Return the (X, Y) coordinate for the center point of the cell that contains the specified text.  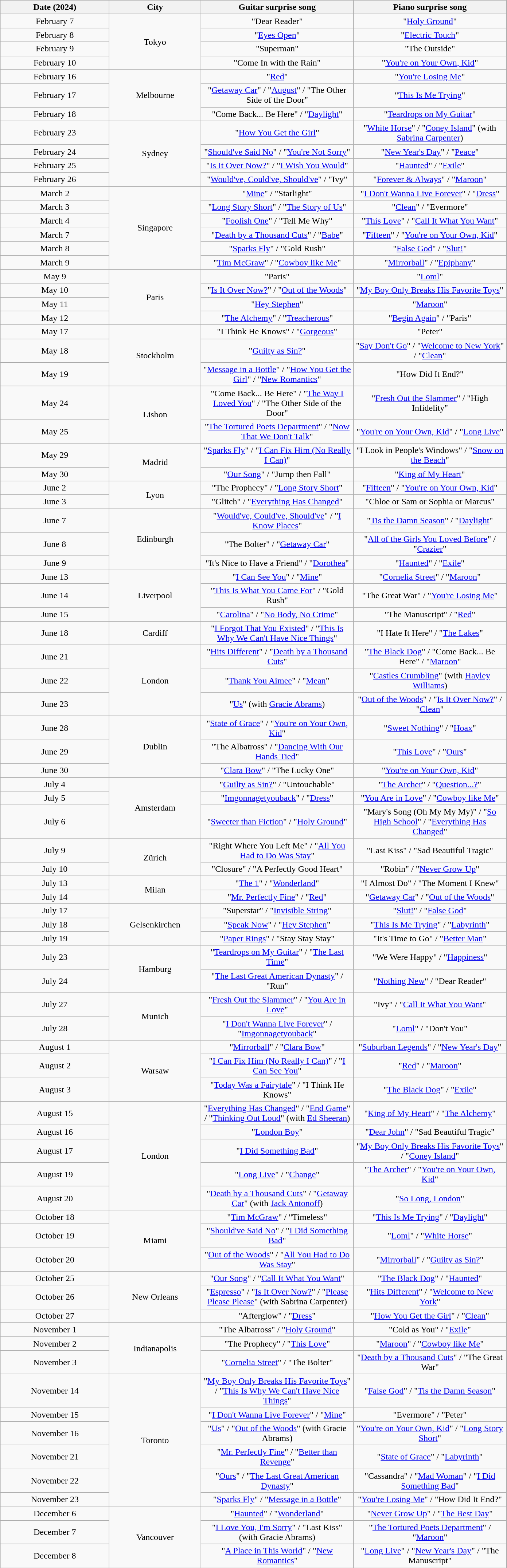
May 18 (55, 350)
"You're on Your Own, Kid" / "Long Story Short" (430, 1433)
February 17 (55, 95)
"Maroon" (430, 304)
"Forever & Always" / "Maroon" (430, 179)
"Paris" (277, 276)
New Orleans (155, 1297)
October 19 (55, 1236)
"The Manuscript" / "Red" (430, 614)
October 27 (55, 1316)
"Tis the Damn Season" / "Daylight" (430, 521)
"I Can See You" / "Mine" (277, 577)
"Fresh Out the Slammer" / "You Are in Love" (277, 1004)
June 15 (55, 614)
Paris (155, 297)
"So Long, London" (430, 1198)
"Is It Over Now?" / "Out of the Woods" (277, 290)
Edinburgh (155, 539)
"Out of the Woods" / "Is It Over Now?" / "Clean" (430, 704)
"Thank You Aimee" / "Mean" (277, 680)
"King of My Heart" (430, 474)
August 20 (55, 1198)
"Come Back... Be Here" / "Daylight" (277, 114)
"The Tortured Poets Department" / "Maroon" (430, 1532)
"Castles Crumbling" (with Hayley Williams) (430, 680)
July 28 (55, 1028)
"I Love You, I'm Sorry" / "Last Kiss" (with Gracie Abrams) (277, 1532)
"Glitch" / "Everything Has Changed" (277, 502)
"This Is Me Trying" / "Labyrinth" (430, 925)
August 15 (55, 1114)
"Imgonnagetyouback" / "Dress" (277, 798)
Indianapolis (155, 1348)
February 10 (55, 63)
"The Archer" / "Question...?" (430, 784)
February 26 (55, 179)
"This Is Me Trying" (430, 95)
July 24 (55, 981)
May 10 (55, 290)
"Tim McGraw" / "Timeless" (277, 1217)
July 4 (55, 784)
"Mine" / "Starlight" (277, 193)
November 23 (55, 1500)
"I Don't Wanna Live Forever" / "Mine" (277, 1415)
"We Were Happy" / "Happiness" (430, 957)
"Speak Now" / "Hey Stephen" (277, 925)
"Our Song" / "Jump then Fall" (277, 474)
"Sparks Fly" / "Message in a Bottle" (277, 1500)
February 23 (55, 133)
"Loml" (430, 276)
"Carolina" / "No Body, No Crime" (277, 614)
June 14 (55, 596)
"Mr. Perfectly Fine" / "Better than Revenge" (277, 1457)
May 19 (55, 374)
"Begin Again" / "Paris" (430, 318)
November 3 (55, 1362)
Dublin (155, 746)
March 3 (55, 207)
Singapore (155, 228)
"This Is Me Trying" / "Daylight" (430, 1217)
"Would've, Could've, Should've" / "I Know Places" (277, 521)
"Foolish One" / "Tell Me Why" (277, 221)
"Espresso" / "Is It Over Now?" / "Please Please Please" (with Sabrina Carpenter) (277, 1297)
March 7 (55, 235)
"Teardrops on My Guitar" / "The Last Time" (277, 957)
"King of My Heart" / "The Alchemy" (430, 1114)
"Peter" (430, 332)
"Long Live" / "New Year's Day" / "The Manuscript" (430, 1556)
Liverpool (155, 596)
August 2 (55, 1065)
"It's Nice to Have a Friend" / "Dorothea" (277, 563)
"The Bolter" / "Getaway Car" (277, 544)
Gelsenkirchen (155, 925)
Hamburg (155, 969)
"Mirrorball" / "Clara Bow" (277, 1047)
"The Archer" / "You're on Your Own, Kid" (430, 1175)
"Maroon" / "Cowboy like Me" (430, 1343)
August 19 (55, 1175)
"This Is What You Came For" / "Gold Rush" (277, 596)
"Afterglow" / "Dress" (277, 1316)
"Chloe or Sam or Sophia or Marcus" (430, 502)
February 25 (55, 165)
"Electric Touch" (430, 35)
February 9 (55, 49)
"Sparks Fly" / "Gold Rush" (277, 249)
"Death by a Thousand Cuts" / "The Great War" (430, 1362)
"Last Kiss" / "Sad Beautiful Tragic" (430, 851)
"The Great War" / "You're Losing Me" (430, 596)
City (155, 7)
Melbourne (155, 95)
December 6 (55, 1513)
"Clara Bow" / "The Lucky One" (277, 770)
"Getaway Car" / "August" / "The Other Side of the Door" (277, 95)
"Everything Has Changed" / "End Game" / "Thinking Out Loud" (with Ed Sheeran) (277, 1114)
"I Don't Wanna Live Forever" / "Dress" (430, 193)
"Our Song" / "Call It What You Want" (277, 1278)
"Red" / "Maroon" (430, 1065)
"You're on Your Own, Kid" / "Long Live" (430, 431)
November 1 (55, 1329)
"The Black Dog" / "Come Back... Be Here" / "Maroon" (430, 657)
June 3 (55, 502)
November 22 (55, 1481)
October 20 (55, 1259)
February 16 (55, 76)
August 16 (55, 1132)
May 29 (55, 455)
July 6 (55, 822)
December 7 (55, 1532)
December 8 (55, 1556)
"Hey Stephen" (277, 304)
Guitar surprise song (277, 7)
"Dear John" / "Sad Beautiful Tragic" (430, 1132)
"You're Losing Me" / "How Did It End?" (430, 1500)
June 21 (55, 657)
"Us" (with Gracie Abrams) (277, 704)
Piano surprise song (430, 7)
Toronto (155, 1440)
"How You Get the Girl" / "Clean" (430, 1316)
"I Almost Do" / "The Moment I Knew" (430, 883)
"Loml" / "Don't You" (430, 1028)
March 4 (55, 221)
"Loml" / "White Horse" (430, 1236)
"Out of the Woods" / "All You Had to Do Was Stay" (277, 1259)
"False God" / "Slut!" (430, 249)
"Clean" / "Evermore" (430, 207)
February 8 (55, 35)
"Today Was a Fairytale" / "I Think He Knows" (277, 1090)
"You're Losing Me" (430, 76)
June 30 (55, 770)
June 28 (55, 728)
"State of Grace" / "Labyrinth" (430, 1457)
March 8 (55, 249)
Lyon (155, 495)
"Dear Reader" (277, 21)
Cardiff (155, 633)
"The Albatross" / "Holy Ground" (277, 1329)
July 27 (55, 1004)
June 22 (55, 680)
"Robin" / "Never Grow Up" (430, 869)
"Guilty as Sin?" (277, 350)
February 7 (55, 21)
"Ours" / "The Last Great American Dynasty" (277, 1481)
June 8 (55, 544)
"Right Where You Left Me" / "All You Had to Do Was Stay" (277, 851)
"My Boy Only Breaks His Favorite Toys" / "This Is Why We Can't Have Nice Things" (277, 1391)
"Haunted" / "Wonderland" (277, 1513)
"How You Get the Girl" (277, 133)
July 10 (55, 869)
"Slut!" / "False God" (430, 911)
"Sparks Fly" / "I Can Fix Him (No Really I Can)" (277, 455)
October 18 (55, 1217)
Warsaw (155, 1071)
Zürich (155, 857)
November 2 (55, 1343)
"Mary's Song (Oh My My My)" / "So High School" / "Everything Has Changed" (430, 822)
"The Black Dog" / "Haunted" (430, 1278)
"The Prophecy" / "Long Story Short" (277, 488)
June 9 (55, 563)
"Teardrops on My Guitar" (430, 114)
"Cassandra" / "Mad Woman" / "I Did Something Bad" (430, 1481)
"The Outside" (430, 49)
"Cold as You" / "Exile" (430, 1329)
February 18 (55, 114)
Lisbon (155, 414)
"Message in a Bottle" / "How You Get the Girl" / "New Romantics" (277, 374)
"Should've Said No" / "I Did Something Bad" (277, 1236)
July 13 (55, 883)
"Nothing New" / "Dear Reader" (430, 981)
"State of Grace" / "You're on Your Own, Kid" (277, 728)
February 24 (55, 151)
"Tim McGraw" / "Cowboy like Me" (277, 263)
"Come In with the Rain" (277, 63)
"The Alchemy" / "Treacherous" (277, 318)
"This Love" / "Call It What You Want" (430, 221)
"I Forgot That You Existed" / "This Is Why We Can't Have Nice Things" (277, 633)
October 25 (55, 1278)
"Mr. Perfectly Fine" / "Red" (277, 897)
"Mirrorball" / "Guilty as Sin?" (430, 1259)
"It's Time to Go" / "Better Man" (430, 938)
July 14 (55, 897)
May 24 (55, 403)
"The 1" / "Wonderland" (277, 883)
November 16 (55, 1433)
"My Boy Only Breaks His Favorite Toys" (430, 290)
Madrid (155, 462)
May 17 (55, 332)
"Death by a Thousand Cuts" / "Babe" (277, 235)
"I Look in People's Windows" / "Snow on the Beach" (430, 455)
"Long Story Short" / "The Story of Us" (277, 207)
"Should've Said No" / "You're Not Sorry" (277, 151)
"Mirrorball" / "Epiphany" (430, 263)
July 5 (55, 798)
Amsterdam (155, 808)
Vancouver (155, 1537)
Munich (155, 1016)
"False God" / "Tis the Damn Season" (430, 1391)
"New Year's Day" / "Peace" (430, 151)
"How Did It End?" (430, 374)
"Sweeter than Fiction" / "Holy Ground" (277, 822)
"Hits Different" / "Welcome to New York" (430, 1297)
Tokyo (155, 42)
June 2 (55, 488)
July 17 (55, 911)
"I Don't Wanna Live Forever" / "Imgonnagetyouback" (277, 1028)
June 13 (55, 577)
"Hits Different" / "Death by a Thousand Cuts" (277, 657)
March 2 (55, 193)
Milan (155, 890)
July 9 (55, 851)
"Long Live" / "Change" (277, 1175)
"The Black Dog" / "Exile" (430, 1090)
July 23 (55, 957)
"Is It Over Now?" / "I Wish You Would" (277, 165)
June 23 (55, 704)
"Eyes Open" (277, 35)
"Paper Rings" / "Stay Stay Stay" (277, 938)
"I Hate It Here" / "The Lakes" (430, 633)
Stockholm (155, 355)
"Would've, Could've, Should've" / "Ivy" (277, 179)
"Red" (277, 76)
August 17 (55, 1151)
August 1 (55, 1047)
"London Boy" (277, 1132)
July 19 (55, 938)
"My Boy Only Breaks His Favorite Toys" / "Coney Island" (430, 1151)
"The Last Great American Dynasty" / "Run" (277, 981)
Sydney (155, 154)
"A Place in This World" / "New Romantics" (277, 1556)
"Ivy" / "Call It What You Want" (430, 1004)
March 9 (55, 263)
"I Think He Knows" / "Gorgeous" (277, 332)
October 26 (55, 1297)
June 7 (55, 521)
"Superstar" / "Invisible String" (277, 911)
November 14 (55, 1391)
June 29 (55, 752)
May 25 (55, 431)
"Sweet Nothing" / "Hoax" (430, 728)
"Say Don't Go" / "Welcome to New York" / "Clean" (430, 350)
"The Tortured Poets Department" / "Now That We Don't Talk" (277, 431)
"The Albatross" / "Dancing With Our Hands Tied" (277, 752)
July 18 (55, 925)
"Death by a Thousand Cuts" / "Getaway Car" (with Jack Antonoff) (277, 1198)
"Superman" (277, 49)
"Come Back... Be Here" / "The Way I Loved You" / "The Other Side of the Door" (277, 403)
May 30 (55, 474)
"Cornelia Street" / "Maroon" (430, 577)
"Getaway Car" / "Out of the Woods" (430, 897)
"White Horse" / "Coney Island" (with Sabrina Carpenter) (430, 133)
November 21 (55, 1457)
August 3 (55, 1090)
"I Can Fix Him (No Really I Can)" / "I Can See You" (277, 1065)
"Cornelia Street" / "The Bolter" (277, 1362)
May 12 (55, 318)
"Evermore" / "Peter" (430, 1415)
"Never Grow Up" / "The Best Day" (430, 1513)
November 15 (55, 1415)
"The Prophecy" / "This Love" (277, 1343)
"Holy Ground" (430, 21)
June 18 (55, 633)
"Guilty as Sin?" / "Untouchable" (277, 784)
"Suburban Legends" / "New Year's Day" (430, 1047)
May 11 (55, 304)
"I Did Something Bad" (277, 1151)
"Closure" / "A Perfectly Good Heart" (277, 869)
"Fresh Out the Slammer" / "High Infidelity" (430, 403)
"Us" / "Out of the Woods" (with Gracie Abrams) (277, 1433)
"All of the Girls You Loved Before" / "Crazier" (430, 544)
"This Love" / "Ours" (430, 752)
May 9 (55, 276)
Miami (155, 1241)
Date (2024) (55, 7)
"You Are in Love" / "Cowboy like Me" (430, 798)
